Scan for the cell matching the given text and deliver its [x, y] coordinate at center. 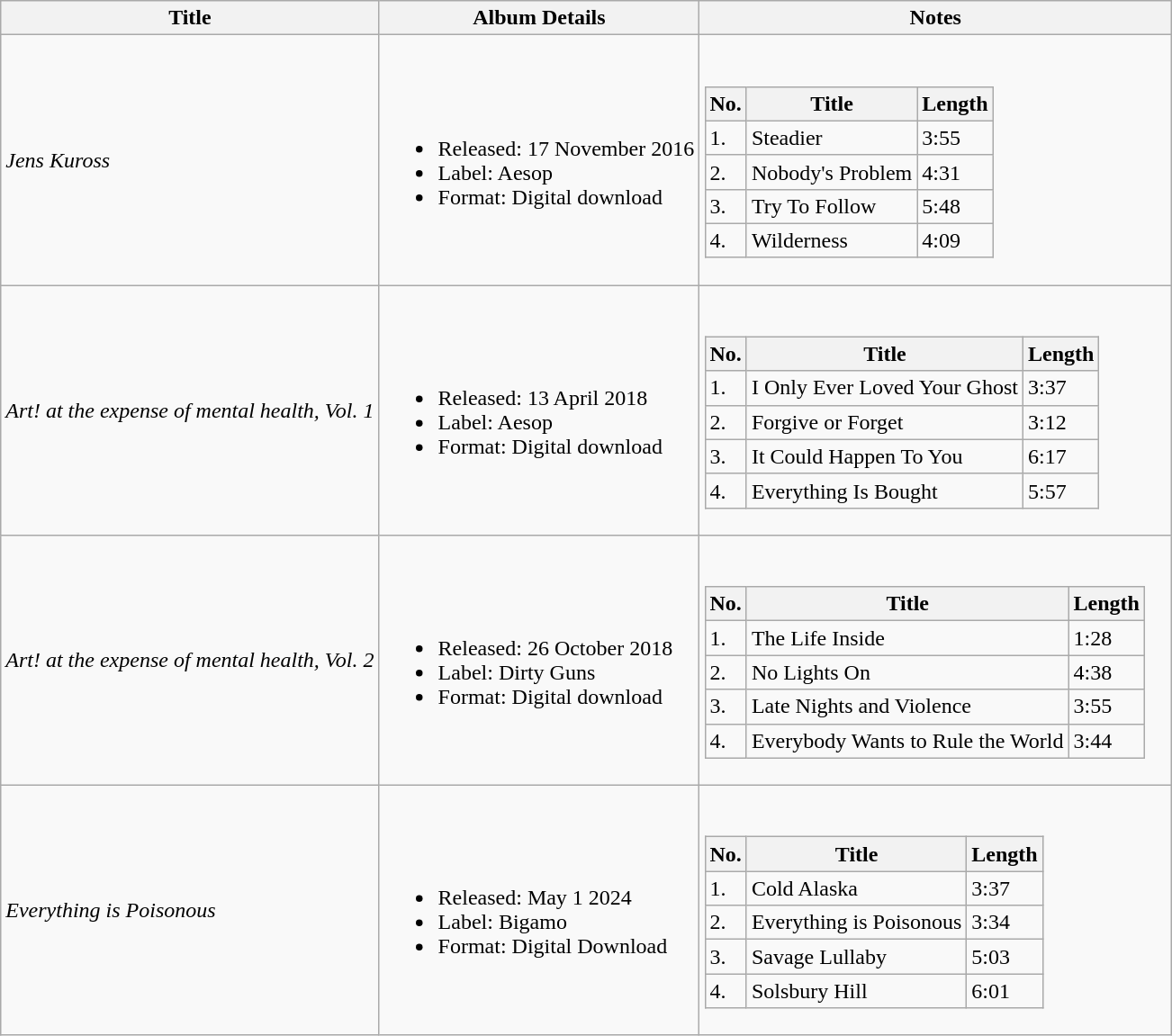
Solsbury Hill [856, 991]
No. Title Length 1. The Life Inside 1:28 2. No Lights On 4:38 3. Late Nights and Violence 3:55 4. Everybody Wants to Rule the World 3:44 [936, 661]
Art! at the expense of mental health, Vol. 1 [190, 410]
Released: May 1 2024Label: BigamoFormat: Digital Download [539, 910]
The Life Inside [907, 638]
5:57 [1060, 491]
Released: 13 April 2018Label: AesopFormat: Digital download [539, 410]
5:48 [955, 206]
Savage Lullaby [856, 957]
Jens Kuross [190, 160]
Everybody Wants to Rule the World [907, 741]
It Could Happen To You [884, 456]
I Only Ever Loved Your Ghost [884, 388]
Forgive or Forget [884, 422]
Released: 26 October 2018Label: Dirty GunsFormat: Digital download [539, 661]
Art! at the expense of mental health, Vol. 2 [190, 661]
No. Title Length 1. Steadier 3:55 2. Nobody's Problem 4:31 3. Try To Follow 5:48 4. Wilderness 4:09 [936, 160]
Steadier [832, 138]
1:28 [1106, 638]
4:09 [955, 240]
No. Title Length 1. Cold Alaska 3:37 2. Everything is Poisonous 3:34 3. Savage Lullaby 5:03 4. Solsbury Hill 6:01 [936, 910]
Nobody's Problem [832, 172]
Album Details [539, 18]
3:12 [1060, 422]
Everything Is Bought [884, 491]
3:44 [1106, 741]
No. Title Length 1. I Only Ever Loved Your Ghost 3:37 2. Forgive or Forget 3:12 3. It Could Happen To You 6:17 4. Everything Is Bought 5:57 [936, 410]
6:17 [1060, 456]
Released: 17 November 2016Label: AesopFormat: Digital download [539, 160]
Notes [936, 18]
Late Nights and Violence [907, 707]
Wilderness [832, 240]
6:01 [1005, 991]
Try To Follow [832, 206]
4:31 [955, 172]
5:03 [1005, 957]
Cold Alaska [856, 888]
No Lights On [907, 672]
4:38 [1106, 672]
3:34 [1005, 923]
